Output the (x, y) coordinate of the center of the cell containing the given text.  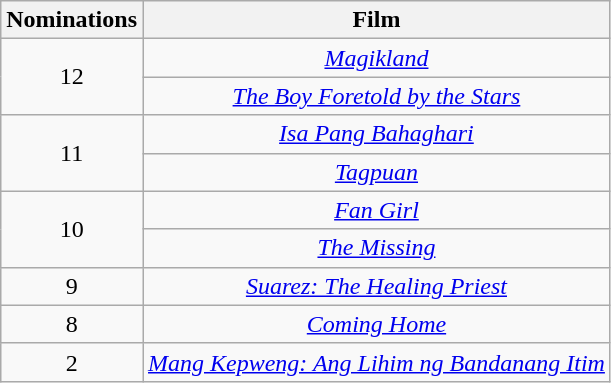
The Missing (376, 248)
Film (376, 20)
Nominations (72, 20)
2 (72, 362)
The Boy Foretold by the Stars (376, 96)
Mang Kepweng: Ang Lihim ng Bandanang Itim (376, 362)
Fan Girl (376, 210)
8 (72, 324)
Coming Home (376, 324)
11 (72, 153)
Magikland (376, 58)
12 (72, 77)
10 (72, 229)
9 (72, 286)
Suarez: The Healing Priest (376, 286)
Tagpuan (376, 172)
Isa Pang Bahaghari (376, 134)
